Search for the cell housing the specified text and yield its [X, Y] center coordinate. 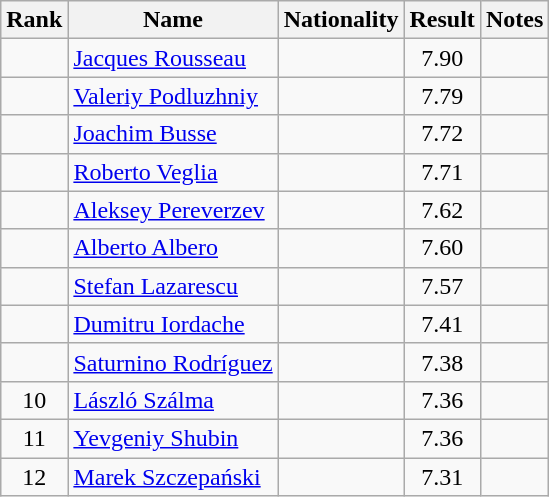
7.79 [442, 96]
Marek Szczepański [173, 477]
7.71 [442, 172]
László Szálma [173, 400]
Rank [34, 20]
11 [34, 438]
Stefan Lazarescu [173, 286]
7.72 [442, 134]
Valeriy Podluzhniy [173, 96]
Saturnino Rodríguez [173, 362]
Alberto Albero [173, 248]
Name [173, 20]
Yevgeniy Shubin [173, 438]
12 [34, 477]
7.90 [442, 58]
10 [34, 400]
Joachim Busse [173, 134]
Jacques Rousseau [173, 58]
Notes [514, 20]
7.62 [442, 210]
7.60 [442, 248]
7.57 [442, 286]
Aleksey Pereverzev [173, 210]
Result [442, 20]
7.38 [442, 362]
Dumitru Iordache [173, 324]
7.31 [442, 477]
Roberto Veglia [173, 172]
7.41 [442, 324]
Nationality [341, 20]
